Return (x, y) of the center of cell containing provided text 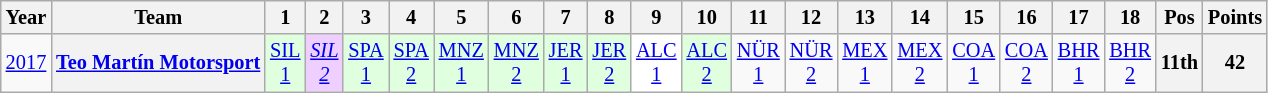
3 (366, 17)
Points (1235, 17)
9 (656, 17)
17 (1079, 17)
11th (1180, 63)
2017 (26, 63)
NÜR1 (758, 63)
MEX2 (920, 63)
BHR1 (1079, 63)
NÜR2 (812, 63)
2 (324, 17)
12 (812, 17)
42 (1235, 63)
SPA1 (366, 63)
SPA2 (412, 63)
10 (706, 17)
COA1 (974, 63)
18 (1130, 17)
JER2 (609, 63)
1 (285, 17)
Teo Martín Motorsport (158, 63)
SIL2 (324, 63)
8 (609, 17)
6 (516, 17)
14 (920, 17)
COA2 (1026, 63)
Pos (1180, 17)
BHR2 (1130, 63)
Team (158, 17)
5 (462, 17)
Year (26, 17)
7 (566, 17)
MNZ2 (516, 63)
SIL1 (285, 63)
MEX1 (864, 63)
MNZ1 (462, 63)
JER1 (566, 63)
ALC1 (656, 63)
11 (758, 17)
16 (1026, 17)
4 (412, 17)
15 (974, 17)
13 (864, 17)
ALC2 (706, 63)
